Determine the (x, y) coordinate at the center of the cell enclosing the given text.  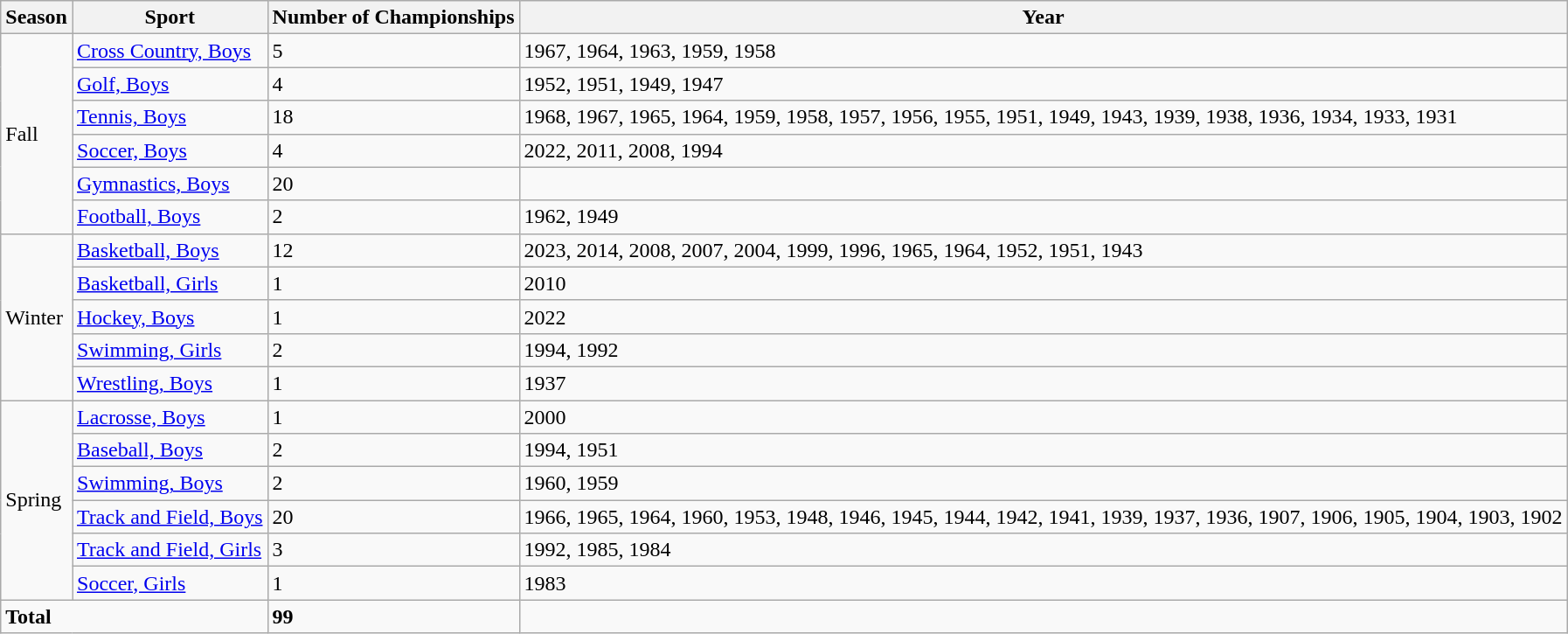
Soccer, Boys (170, 150)
1968, 1967, 1965, 1964, 1959, 1958, 1957, 1956, 1955, 1951, 1949, 1943, 1939, 1938, 1936, 1934, 1933, 1931 (1044, 117)
18 (393, 117)
Year (1044, 17)
Lacrosse, Boys (170, 417)
1992, 1985, 1984 (1044, 550)
2022 (1044, 317)
1983 (1044, 583)
Wrestling, Boys (170, 383)
Sport (170, 17)
1960, 1959 (1044, 484)
Soccer, Girls (170, 583)
Spring (37, 500)
Cross Country, Boys (170, 51)
Track and Field, Boys (170, 517)
1937 (1044, 383)
2022, 2011, 2008, 1994 (1044, 150)
Hockey, Boys (170, 317)
99 (393, 617)
Total (135, 617)
Golf, Boys (170, 84)
1966, 1965, 1964, 1960, 1953, 1948, 1946, 1945, 1944, 1942, 1941, 1939, 1937, 1936, 1907, 1906, 1905, 1904, 1903, 1902 (1044, 517)
Baseball, Boys (170, 450)
1952, 1951, 1949, 1947 (1044, 84)
Basketball, Boys (170, 250)
1994, 1951 (1044, 450)
1967, 1964, 1963, 1959, 1958 (1044, 51)
Fall (37, 134)
2010 (1044, 283)
Swimming, Boys (170, 484)
2000 (1044, 417)
Swimming, Girls (170, 350)
Number of Championships (393, 17)
1994, 1992 (1044, 350)
Winter (37, 317)
Basketball, Girls (170, 283)
3 (393, 550)
1962, 1949 (1044, 217)
Gymnastics, Boys (170, 184)
Tennis, Boys (170, 117)
2023, 2014, 2008, 2007, 2004, 1999, 1996, 1965, 1964, 1952, 1951, 1943 (1044, 250)
12 (393, 250)
Track and Field, Girls (170, 550)
Football, Boys (170, 217)
Season (37, 17)
5 (393, 51)
